Pinpoint the cell where the given text exists, returning its [x, y] midpoint coordinate. 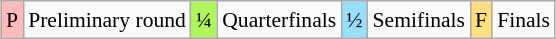
Semifinals [419, 20]
Preliminary round [107, 20]
½ [354, 20]
P [12, 20]
Quarterfinals [279, 20]
¼ [204, 20]
F [481, 20]
Finals [524, 20]
